From the cell containing the given text, extract its center point as (X, Y) coordinate. 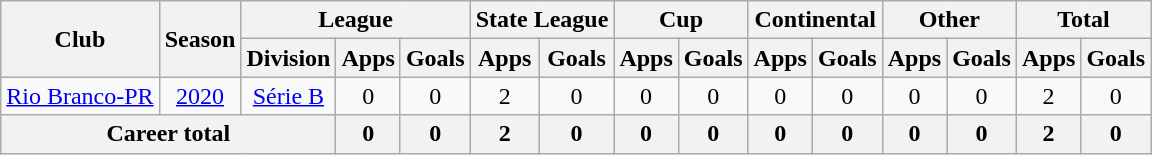
Total (1083, 20)
Cup (681, 20)
Rio Branco-PR (80, 96)
Continental (815, 20)
Club (80, 39)
League (356, 20)
Season (200, 39)
Career total (168, 134)
Série B (288, 96)
Division (288, 58)
Other (949, 20)
2020 (200, 96)
State League (542, 20)
